Detect which cell encompasses the target text, then output its (x, y) center coordinate. 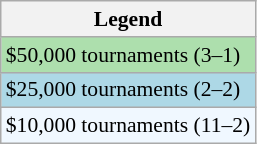
$50,000 tournaments (3–1) (128, 55)
$25,000 tournaments (2–2) (128, 90)
Legend (128, 19)
$10,000 tournaments (11–2) (128, 126)
